Extract the [x, y] coordinate from the center of the cell holding the provided text.  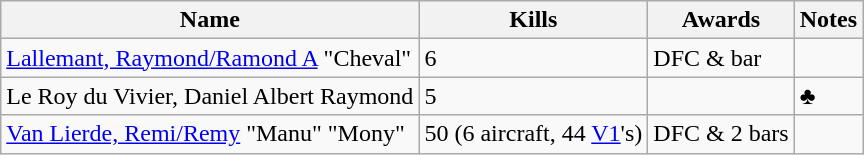
5 [534, 96]
6 [534, 58]
Lallemant, Raymond/Ramond A "Cheval" [210, 58]
DFC & bar [721, 58]
Notes [828, 20]
Van Lierde, Remi/Remy "Manu" "Mony" [210, 134]
50 (6 aircraft, 44 V1's) [534, 134]
♣ [828, 96]
Le Roy du Vivier, Daniel Albert Raymond [210, 96]
Awards [721, 20]
Name [210, 20]
Kills [534, 20]
DFC & 2 bars [721, 134]
